Extract the (x, y) coordinate from the center of the cell holding the provided text.  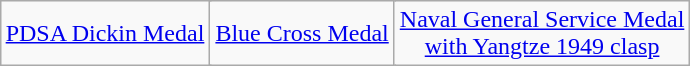
PDSA Dickin Medal (105, 34)
Naval General Service Medalwith Yangtze 1949 clasp (542, 34)
Blue Cross Medal (302, 34)
